Identify which cell holds the provided text, then report its [X, Y] central coordinate. 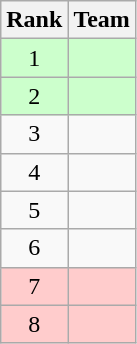
7 [34, 286]
4 [34, 172]
6 [34, 248]
1 [34, 58]
5 [34, 210]
2 [34, 96]
Team [102, 20]
3 [34, 134]
8 [34, 324]
Rank [34, 20]
